Provide the (x, y) coordinate of the cell's center where the given text is located.  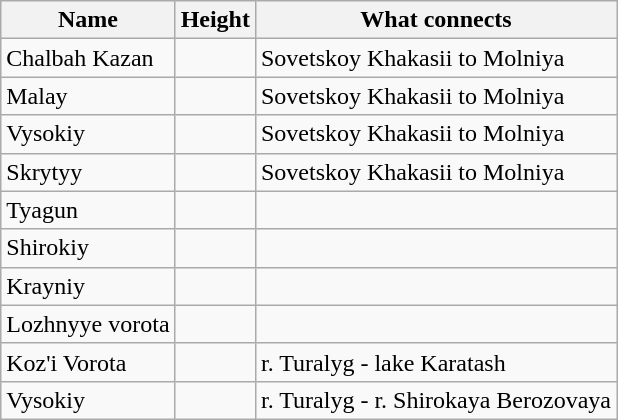
Skrytyy (88, 172)
Krayniy (88, 286)
Height (215, 20)
Name (88, 20)
r. Turalyg - lake Karatash (436, 362)
r. Turalyg - r. Shirokaya Berozovaya (436, 400)
What connects (436, 20)
Koz'i Vorota (88, 362)
Tyagun (88, 210)
Malay (88, 96)
Chalbah Kazan (88, 58)
Lozhnyye vorota (88, 324)
Shirokiy (88, 248)
